Detect which cell encompasses the target text, then output its (x, y) center coordinate. 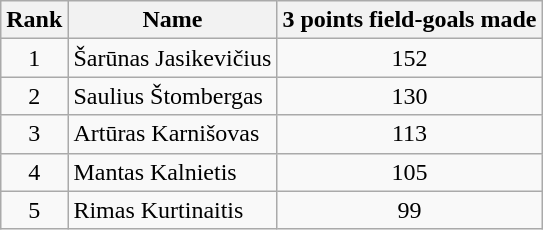
Rank (34, 20)
Rimas Kurtinaitis (172, 210)
Mantas Kalnietis (172, 172)
Artūras Karnišovas (172, 134)
152 (410, 58)
Šarūnas Jasikevičius (172, 58)
130 (410, 96)
4 (34, 172)
105 (410, 172)
3 points field-goals made (410, 20)
Saulius Štombergas (172, 96)
113 (410, 134)
3 (34, 134)
1 (34, 58)
Name (172, 20)
2 (34, 96)
5 (34, 210)
99 (410, 210)
